Identify which cell holds the provided text, then report its (X, Y) central coordinate. 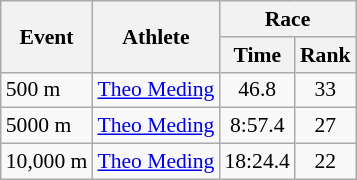
22 (326, 162)
Athlete (156, 36)
18:24.4 (256, 162)
5000 m (47, 126)
500 m (47, 90)
33 (326, 90)
46.8 (256, 90)
8:57.4 (256, 126)
27 (326, 126)
10,000 m (47, 162)
Time (256, 55)
Race (287, 19)
Event (47, 36)
Rank (326, 55)
